Extract the [X, Y] coordinate from the center of the cell holding the provided text.  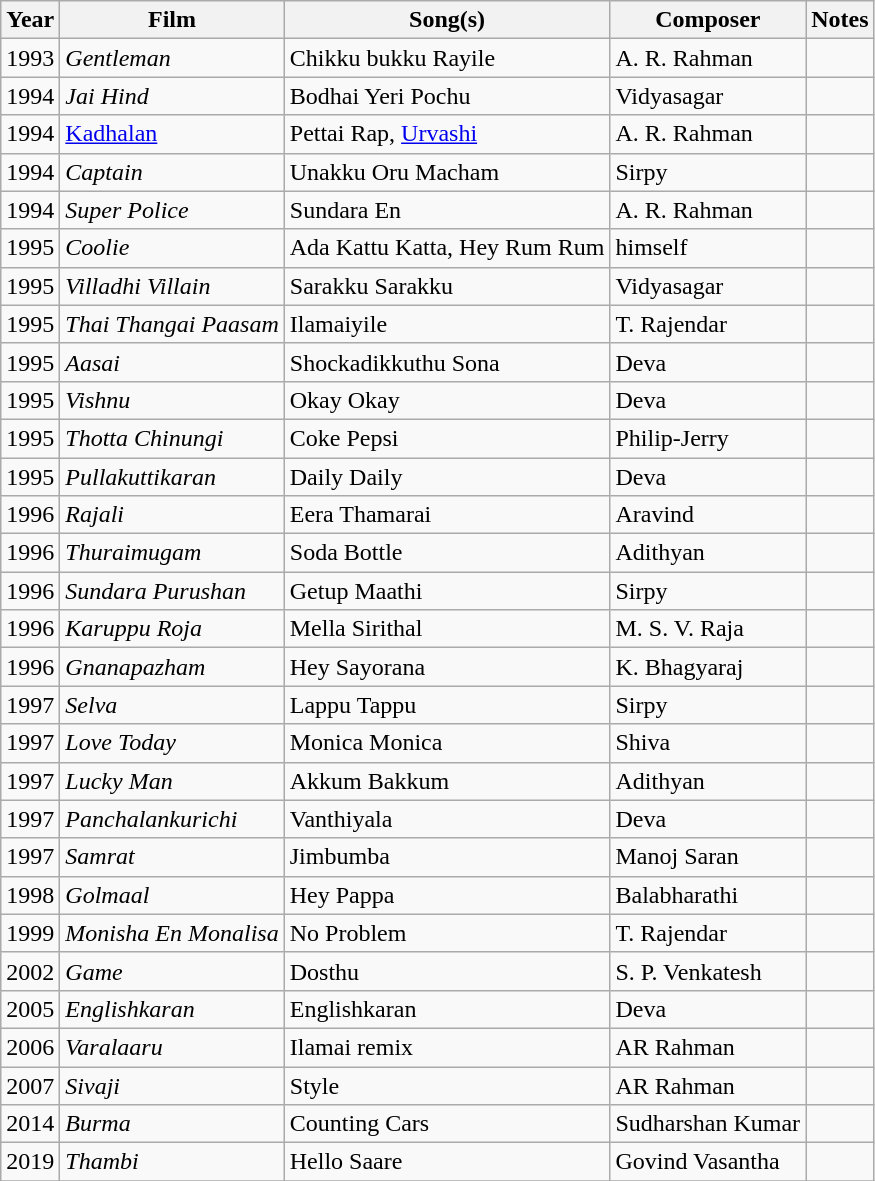
No Problem [447, 933]
Panchalankurichi [172, 819]
Love Today [172, 743]
Composer [708, 20]
Aasai [172, 362]
Hello Saare [447, 1162]
Thuraimugam [172, 553]
Kadhalan [172, 134]
Philip-Jerry [708, 438]
Golmaal [172, 895]
Dosthu [447, 971]
Villadhi Villain [172, 286]
S. P. Venkatesh [708, 971]
Sundara Purushan [172, 591]
Bodhai Yeri Pochu [447, 96]
Gentleman [172, 58]
Lucky Man [172, 781]
Soda Bottle [447, 553]
2002 [30, 971]
Samrat [172, 857]
Sarakku Sarakku [447, 286]
Getup Maathi [447, 591]
Shockadikkuthu Sona [447, 362]
Song(s) [447, 20]
Jimbumba [447, 857]
Hey Sayorana [447, 667]
Vishnu [172, 400]
Vanthiyala [447, 819]
Aravind [708, 515]
Captain [172, 172]
2005 [30, 1009]
Jai Hind [172, 96]
Thotta Chinungi [172, 438]
Eera Thamarai [447, 515]
Ilamaiyile [447, 324]
Coke Pepsi [447, 438]
Monisha En Monalisa [172, 933]
Super Police [172, 210]
1993 [30, 58]
Monica Monica [447, 743]
Sudharshan Kumar [708, 1124]
Okay Okay [447, 400]
Year [30, 20]
Film [172, 20]
Karuppu Roja [172, 629]
Rajali [172, 515]
Ilamai remix [447, 1047]
Game [172, 971]
2006 [30, 1047]
Coolie [172, 248]
Balabharathi [708, 895]
2007 [30, 1085]
Sivaji [172, 1085]
Chikku bukku Rayile [447, 58]
Pettai Rap, Urvashi [447, 134]
Sundara En [447, 210]
2014 [30, 1124]
M. S. V. Raja [708, 629]
Ada Kattu Katta, Hey Rum Rum [447, 248]
Hey Pappa [447, 895]
Daily Daily [447, 477]
Manoj Saran [708, 857]
Notes [840, 20]
Shiva [708, 743]
Lappu Tappu [447, 705]
Unakku Oru Macham [447, 172]
Gnanapazham [172, 667]
Varalaaru [172, 1047]
K. Bhagyaraj [708, 667]
Selva [172, 705]
Thai Thangai Paasam [172, 324]
himself [708, 248]
1998 [30, 895]
Counting Cars [447, 1124]
Burma [172, 1124]
Akkum Bakkum [447, 781]
Thambi [172, 1162]
Mella Sirithal [447, 629]
2019 [30, 1162]
Govind Vasantha [708, 1162]
Pullakuttikaran [172, 477]
Style [447, 1085]
1999 [30, 933]
